Search for the cell housing the specified text and yield its [X, Y] center coordinate. 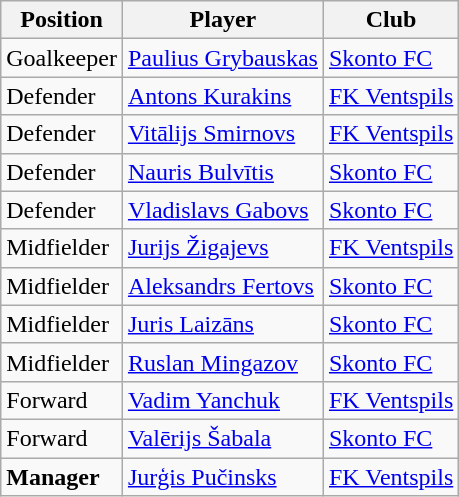
Jurģis Pučinsks [222, 477]
Valērijs Šabala [222, 438]
Club [390, 20]
Antons Kurakins [222, 96]
Nauris Bulvītis [222, 172]
Ruslan Mingazov [222, 362]
Goalkeeper [62, 58]
Jurijs Žigajevs [222, 248]
Aleksandrs Fertovs [222, 286]
Vitālijs Smirnovs [222, 134]
Position [62, 20]
Manager [62, 477]
Vladislavs Gabovs [222, 210]
Paulius Grybauskas [222, 58]
Juris Laizāns [222, 324]
Player [222, 20]
Vadim Yanchuk [222, 400]
